Capture the cell that displays the provided text and extract its (X, Y) central coordinate. 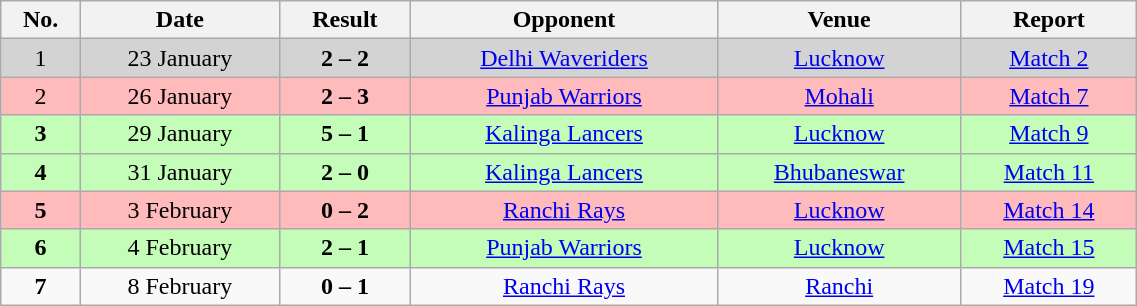
2 (41, 96)
29 January (180, 134)
0 – 1 (344, 286)
Date (180, 20)
0 – 2 (344, 210)
4 (41, 172)
Report (1049, 20)
Venue (838, 20)
5 – 1 (344, 134)
Mohali (838, 96)
Match 9 (1049, 134)
Match 7 (1049, 96)
6 (41, 248)
Opponent (564, 20)
1 (41, 58)
2 – 0 (344, 172)
23 January (180, 58)
Result (344, 20)
3 (41, 134)
2 – 1 (344, 248)
No. (41, 20)
Match 2 (1049, 58)
Delhi Waveriders (564, 58)
Match 19 (1049, 286)
Match 15 (1049, 248)
26 January (180, 96)
3 February (180, 210)
Ranchi (838, 286)
2 – 2 (344, 58)
4 February (180, 248)
8 February (180, 286)
Match 11 (1049, 172)
5 (41, 210)
2 – 3 (344, 96)
31 January (180, 172)
Bhubaneswar (838, 172)
7 (41, 286)
Match 14 (1049, 210)
